Locate the cell with the specified text and output its [X, Y] center coordinate. 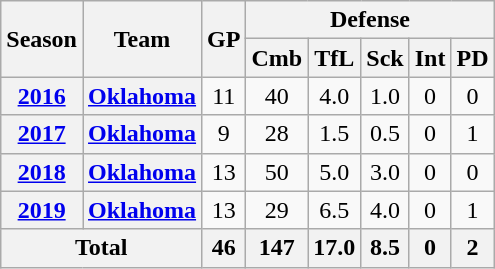
2017 [42, 134]
0.5 [385, 134]
2019 [42, 210]
Team [142, 39]
2018 [42, 172]
17.0 [334, 248]
8.5 [385, 248]
TfL [334, 58]
3.0 [385, 172]
11 [224, 96]
40 [277, 96]
Int [430, 58]
147 [277, 248]
Sck [385, 58]
6.5 [334, 210]
Defense [370, 20]
1.0 [385, 96]
2016 [42, 96]
2 [472, 248]
46 [224, 248]
PD [472, 58]
1.5 [334, 134]
28 [277, 134]
GP [224, 39]
9 [224, 134]
Season [42, 39]
Cmb [277, 58]
Total [102, 248]
5.0 [334, 172]
29 [277, 210]
50 [277, 172]
